Return (x, y) of the center of cell containing provided text 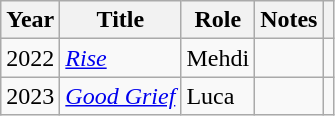
Good Grief (120, 96)
Rise (120, 58)
Role (218, 20)
Year (30, 20)
Title (120, 20)
Luca (218, 96)
2022 (30, 58)
Mehdi (218, 58)
Notes (289, 20)
2023 (30, 96)
